Capture the cell that displays the provided text and extract its [X, Y] central coordinate. 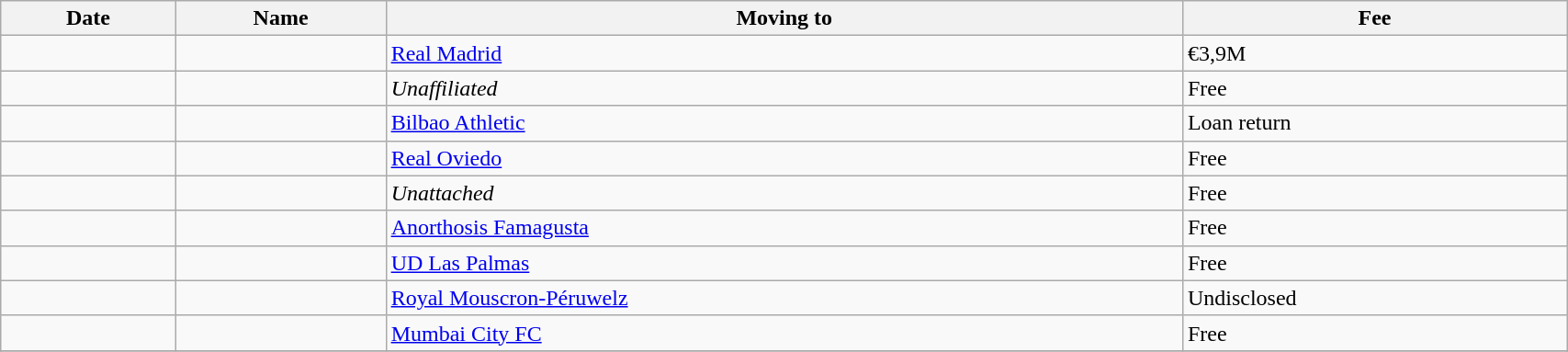
Fee [1374, 18]
€3,9M [1374, 53]
Loan return [1374, 123]
Name [281, 18]
Royal Mouscron-Péruwelz [784, 298]
Moving to [784, 18]
UD Las Palmas [784, 263]
Bilbao Athletic [784, 123]
Date [88, 18]
Real Madrid [784, 53]
Real Oviedo [784, 158]
Unaffiliated [784, 88]
Undisclosed [1374, 298]
Mumbai City FC [784, 333]
Anorthosis Famagusta [784, 228]
Unattached [784, 193]
